Determine the [X, Y] coordinate at the center of the cell enclosing the given text.  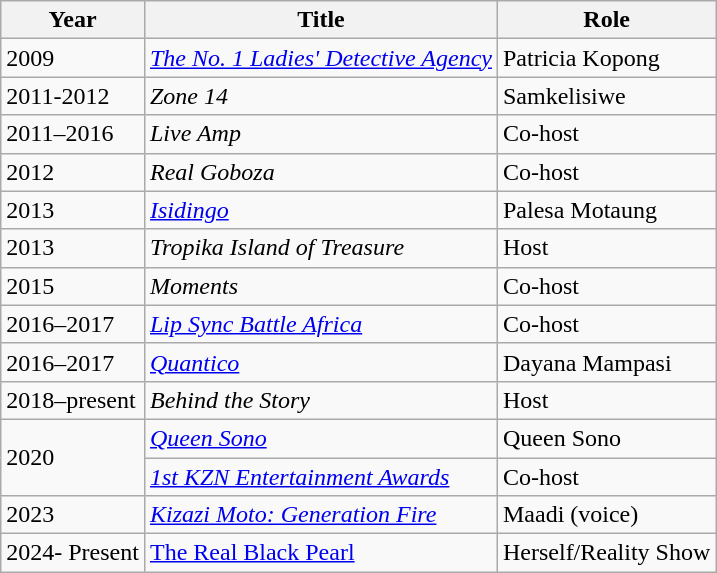
Title [320, 20]
Live Amp [320, 134]
The Real Black Pearl [320, 553]
2012 [73, 172]
Isidingo [320, 210]
2011–2016 [73, 134]
Zone 14 [320, 96]
Dayana Mampasi [606, 362]
Moments [320, 286]
Real Goboza [320, 172]
Maadi (voice) [606, 515]
Samkelisiwe [606, 96]
2024- Present [73, 553]
The No. 1 Ladies' Detective Agency [320, 58]
2015 [73, 286]
Patricia Kopong [606, 58]
Lip Sync Battle Africa [320, 324]
1st KZN Entertainment Awards [320, 477]
2011-2012 [73, 96]
2020 [73, 457]
Role [606, 20]
2023 [73, 515]
Kizazi Moto: Generation Fire [320, 515]
Palesa Motaung [606, 210]
Year [73, 20]
2009 [73, 58]
2018–present [73, 400]
Behind the Story [320, 400]
Herself/Reality Show [606, 553]
Tropika Island of Treasure [320, 248]
Quantico [320, 362]
